Provide the [X, Y] coordinate of the cell's center where the given text is located.  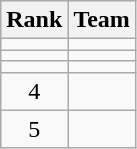
Team [102, 20]
Rank [34, 20]
4 [34, 91]
5 [34, 129]
